For the text-containing cell, return its midpoint in (x, y) coordinate format. 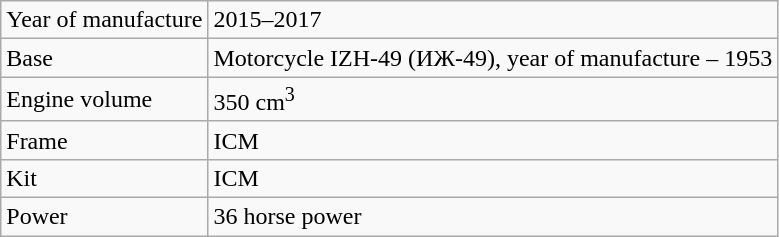
2015–2017 (493, 20)
Motorcycle IZH-49 (ИЖ-49), year of manufacture – 1953 (493, 58)
Base (104, 58)
Kit (104, 178)
Power (104, 217)
350 cm3 (493, 100)
Frame (104, 140)
Year of manufacture (104, 20)
36 horse power (493, 217)
Engine volume (104, 100)
